Return the [x, y] coordinate for the center point of the cell that contains the specified text.  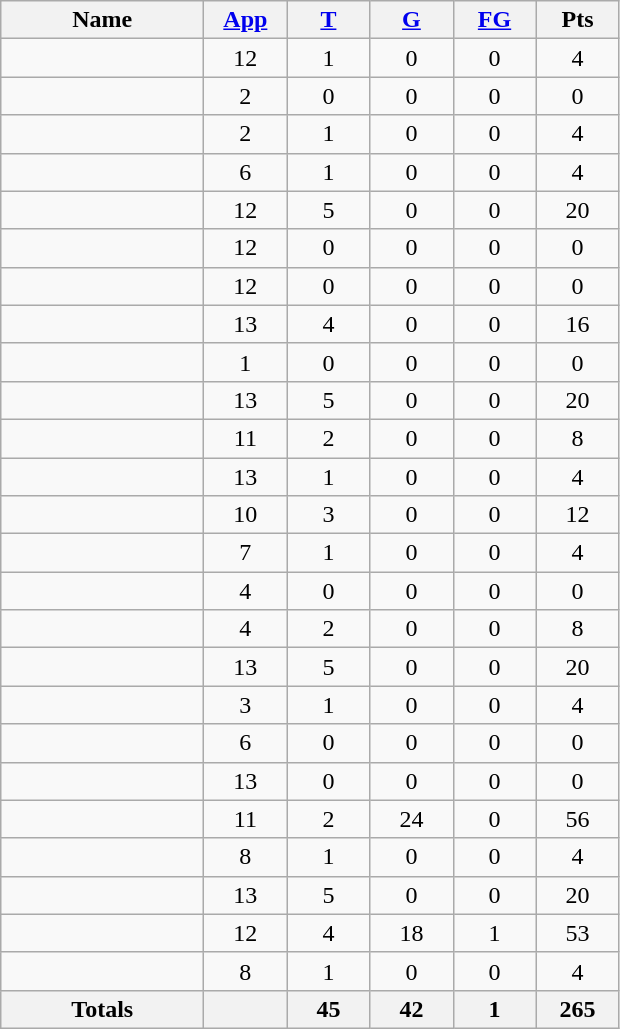
45 [328, 1009]
7 [246, 553]
53 [578, 933]
Totals [102, 1009]
18 [412, 933]
Pts [578, 20]
T [328, 20]
16 [578, 324]
App [246, 20]
265 [578, 1009]
42 [412, 1009]
Name [102, 20]
56 [578, 819]
10 [246, 515]
G [412, 20]
24 [412, 819]
FG [494, 20]
